Scan for the cell matching the given text and deliver its (X, Y) coordinate at center. 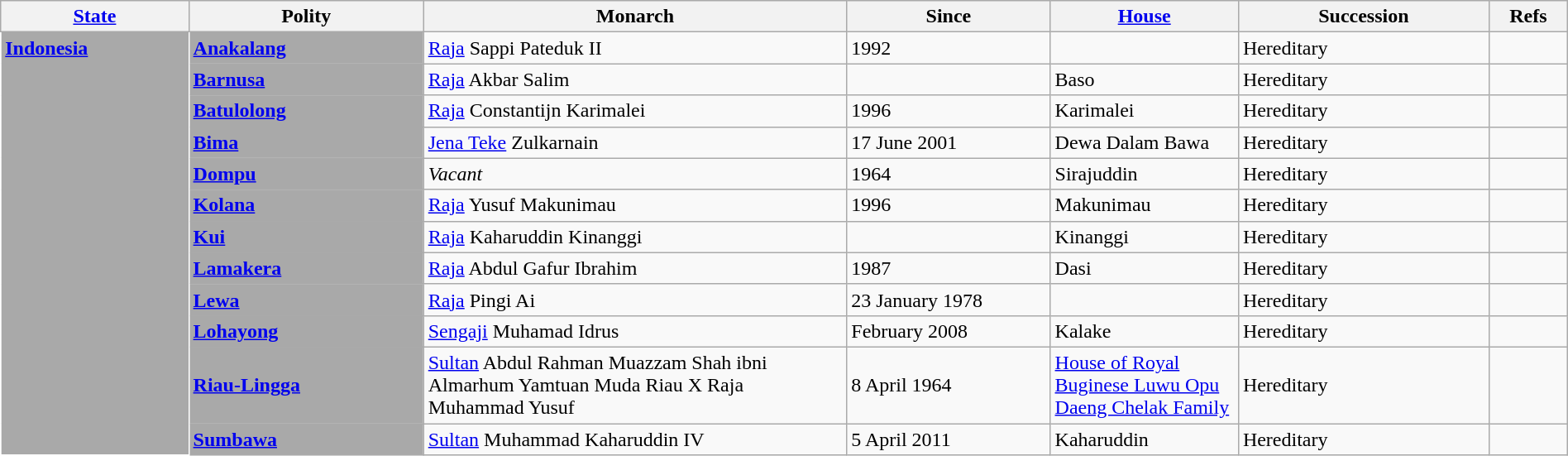
State (94, 17)
Sirajuddin (1145, 174)
Riau-Lingga (306, 385)
Baso (1145, 79)
Anakalang (306, 48)
Raja Kaharuddin Kinanggi (635, 237)
Indonesia (94, 243)
Makunimau (1145, 205)
House (1145, 17)
Monarch (635, 17)
Batulolong (306, 111)
Bima (306, 142)
17 June 2001 (949, 142)
1964 (949, 174)
Since (949, 17)
Kolana (306, 205)
Sumbawa (306, 439)
Dewa Dalam Bawa (1145, 142)
23 January 1978 (949, 300)
Jena Teke Zulkarnain (635, 142)
Lohayong (306, 331)
House of Royal Buginese Luwu Opu Daeng Chelak Family (1145, 385)
Raja Constantijn Karimalei (635, 111)
Raja Akbar Salim (635, 79)
Kaharuddin (1145, 439)
Barnusa (306, 79)
Lamakera (306, 268)
Karimalei (1145, 111)
Dasi (1145, 268)
Raja Sappi Pateduk II (635, 48)
8 April 1964 (949, 385)
Kalake (1145, 331)
Polity (306, 17)
Raja Yusuf Makunimau (635, 205)
Succession (1363, 17)
Kinanggi (1145, 237)
Refs (1528, 17)
Vacant (635, 174)
Kui (306, 237)
1987 (949, 268)
5 April 2011 (949, 439)
Sultan Muhammad Kaharuddin IV (635, 439)
Sultan Abdul Rahman Muazzam Shah ibni Almarhum Yamtuan Muda Riau X Raja Muhammad Yusuf (635, 385)
February 2008 (949, 331)
Sengaji Muhamad Idrus (635, 331)
Dompu (306, 174)
Raja Abdul Gafur Ibrahim (635, 268)
1992 (949, 48)
Lewa (306, 300)
Raja Pingi Ai (635, 300)
